Determine the (X, Y) coordinate at the center of the cell enclosing the given text.  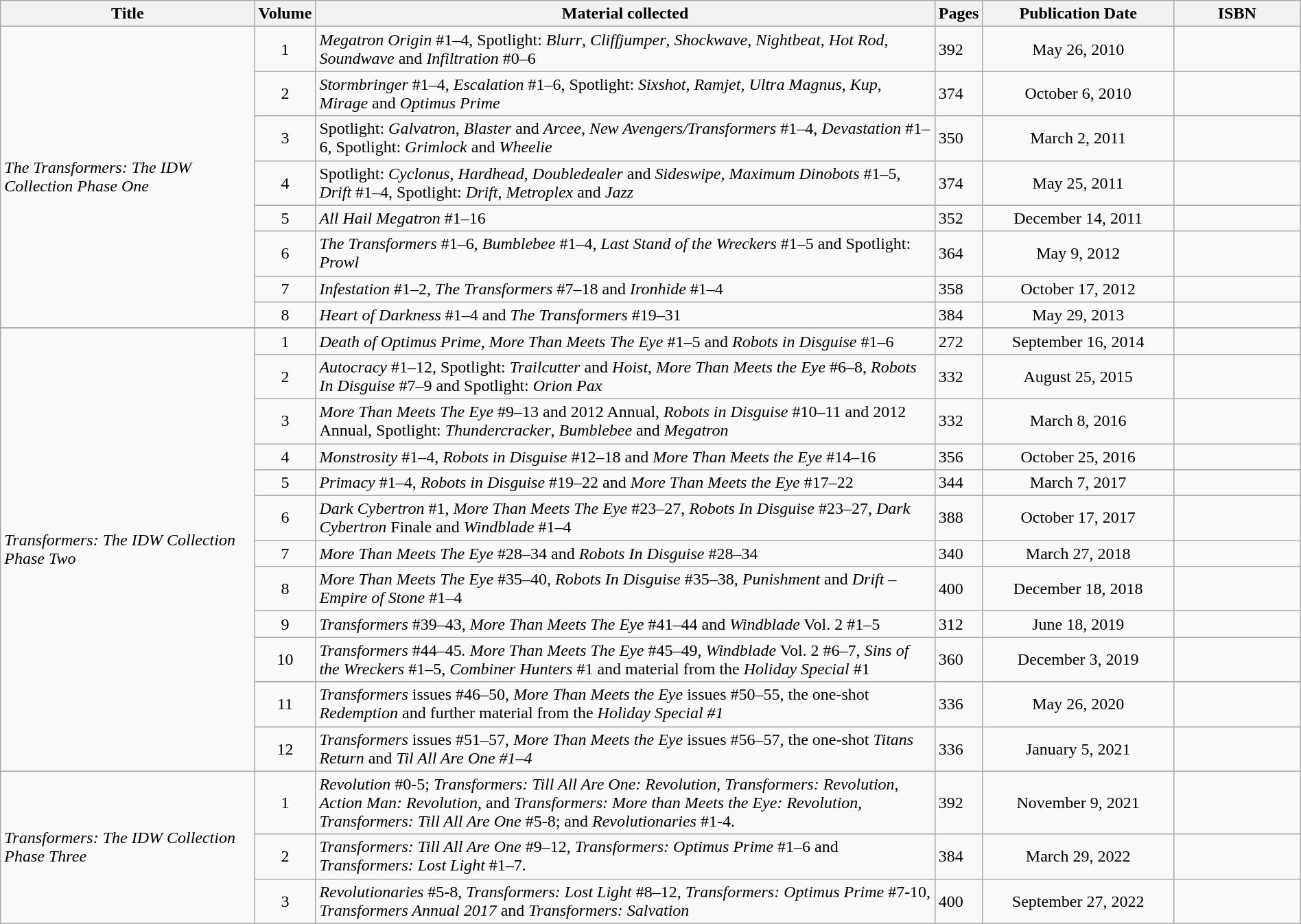
Infestation #1–2, The Transformers #7–18 and Ironhide #1–4 (625, 289)
March 7, 2017 (1078, 483)
Heart of Darkness #1–4 and The Transformers #19–31 (625, 315)
358 (959, 289)
August 25, 2015 (1078, 376)
December 3, 2019 (1078, 660)
340 (959, 554)
More Than Meets The Eye #35–40, Robots In Disguise #35–38, Punishment and Drift – Empire of Stone #1–4 (625, 589)
March 8, 2016 (1078, 421)
December 18, 2018 (1078, 589)
March 29, 2022 (1078, 856)
352 (959, 218)
October 17, 2012 (1078, 289)
Stormbringer #1–4, Escalation #1–6, Spotlight: Sixshot, Ramjet, Ultra Magnus, Kup, Mirage and Optimus Prime (625, 93)
All Hail Megatron #1–16 (625, 218)
Spotlight: Galvatron, Blaster and Arcee, New Avengers/Transformers #1–4, Devastation #1–6, Spotlight: Grimlock and Wheelie (625, 139)
Material collected (625, 14)
Publication Date (1078, 14)
356 (959, 456)
October 17, 2017 (1078, 519)
The Transformers #1–6, Bumblebee #1–4, Last Stand of the Wreckers #1–5 and Spotlight: Prowl (625, 254)
More Than Meets The Eye #28–34 and Robots In Disguise #28–34 (625, 554)
312 (959, 624)
350 (959, 139)
May 26, 2010 (1078, 49)
May 26, 2020 (1078, 704)
Monstrosity #1–4, Robots in Disguise #12–18 and More Than Meets the Eye #14–16 (625, 456)
Primacy #1–4, Robots in Disguise #19–22 and More Than Meets the Eye #17–22 (625, 483)
Autocracy #1–12, Spotlight: Trailcutter and Hoist, More Than Meets the Eye #6–8, Robots In Disguise #7–9 and Spotlight: Orion Pax (625, 376)
360 (959, 660)
Dark Cybertron #1, More Than Meets The Eye #23–27, Robots In Disguise #23–27, Dark Cybertron Finale and Windblade #1–4 (625, 519)
September 27, 2022 (1078, 901)
November 9, 2021 (1078, 803)
The Transformers: The IDW Collection Phase One (128, 178)
Transformers issues #46–50, More Than Meets the Eye issues #50–55, the one-shot Redemption and further material from the Holiday Special #1 (625, 704)
January 5, 2021 (1078, 749)
Transformers issues #51–57, More Than Meets the Eye issues #56–57, the one-shot Titans Return and Til All Are One #1–4 (625, 749)
10 (285, 660)
October 25, 2016 (1078, 456)
Spotlight: Cyclonus, Hardhead, Doubledealer and Sideswipe, Maximum Dinobots #1–5, Drift #1–4, Spotlight: Drift, Metroplex and Jazz (625, 182)
September 16, 2014 (1078, 341)
October 6, 2010 (1078, 93)
June 18, 2019 (1078, 624)
11 (285, 704)
Pages (959, 14)
May 29, 2013 (1078, 315)
May 25, 2011 (1078, 182)
12 (285, 749)
9 (285, 624)
Transformers #39–43, More Than Meets The Eye #41–44 and Windblade Vol. 2 #1–5 (625, 624)
More Than Meets The Eye #9–13 and 2012 Annual, Robots in Disguise #10–11 and 2012 Annual, Spotlight: Thundercracker, Bumblebee and Megatron (625, 421)
Transformers: The IDW Collection Phase Three (128, 847)
Title (128, 14)
May 9, 2012 (1078, 254)
Transformers: The IDW Collection Phase Two (128, 549)
March 27, 2018 (1078, 554)
Transformers: Till All Are One #9–12, Transformers: Optimus Prime #1–6 and Transformers: Lost Light #1–7. (625, 856)
388 (959, 519)
Volume (285, 14)
Revolutionaries #5-8, Transformers: Lost Light #8–12, Transformers: Optimus Prime #7-10, Transformers Annual 2017 and Transformers: Salvation (625, 901)
December 14, 2011 (1078, 218)
ISBN (1236, 14)
Death of Optimus Prime, More Than Meets The Eye #1–5 and Robots in Disguise #1–6 (625, 341)
364 (959, 254)
March 2, 2011 (1078, 139)
Megatron Origin #1–4, Spotlight: Blurr, Cliffjumper, Shockwave, Nightbeat, Hot Rod, Soundwave and Infiltration #0–6 (625, 49)
272 (959, 341)
344 (959, 483)
